Return [x, y] of the center of cell containing provided text 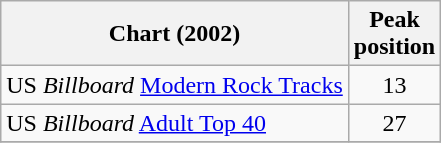
13 [394, 85]
Peakposition [394, 34]
US Billboard Adult Top 40 [175, 123]
Chart (2002) [175, 34]
US Billboard Modern Rock Tracks [175, 85]
27 [394, 123]
